Output the [x, y] coordinate of the center of the cell containing the given text.  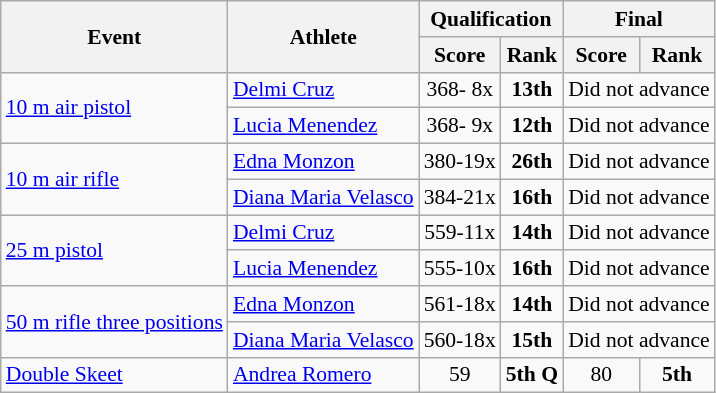
25 m pistol [114, 250]
368- 9x [460, 126]
555-10x [460, 269]
50 m rifle three positions [114, 322]
12th [532, 126]
Andrea Romero [324, 375]
10 m air pistol [114, 108]
380-19x [460, 162]
59 [460, 375]
80 [601, 375]
13th [532, 90]
Event [114, 36]
Athlete [324, 36]
Final [639, 19]
Double Skeet [114, 375]
Qualification [491, 19]
5th [676, 375]
26th [532, 162]
15th [532, 340]
368- 8x [460, 90]
5th Q [532, 375]
560-18x [460, 340]
384-21x [460, 197]
10 m air rifle [114, 180]
559-11x [460, 233]
561-18x [460, 304]
